Return (X, Y) of the center of cell containing provided text 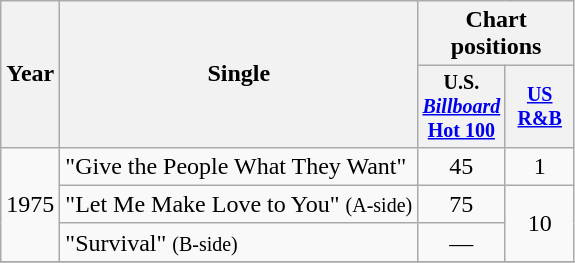
USR&B (540, 106)
— (462, 242)
45 (462, 166)
Single (239, 74)
10 (540, 223)
U.S. Billboard Hot 100 (462, 106)
1 (540, 166)
Chart positions (496, 34)
75 (462, 204)
"Survival" (B-side) (239, 242)
Year (30, 74)
1975 (30, 204)
"Let Me Make Love to You" (A-side) (239, 204)
"Give the People What They Want" (239, 166)
